Search for the cell housing the specified text and yield its (x, y) center coordinate. 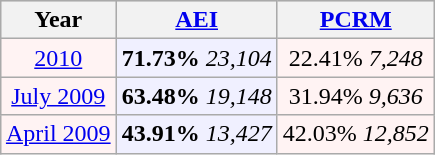
22.41% 7,248 (356, 58)
Year (58, 20)
2010 (58, 58)
63.48% 19,148 (196, 96)
AEI (196, 20)
July 2009 (58, 96)
42.03% 12,852 (356, 134)
31.94% 9,636 (356, 96)
71.73% 23,104 (196, 58)
PCRM (356, 20)
April 2009 (58, 134)
43.91% 13,427 (196, 134)
